Search for the cell housing the specified text and yield its (X, Y) center coordinate. 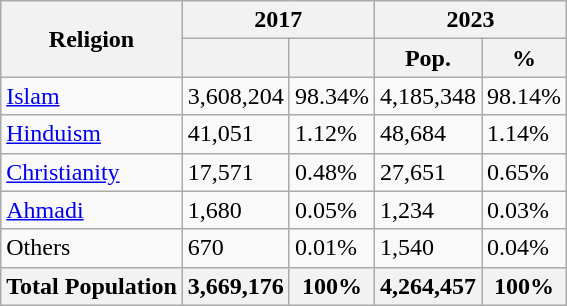
3,608,204 (236, 96)
0.03% (524, 210)
17,571 (236, 172)
0.05% (332, 210)
1.12% (332, 134)
1.14% (524, 134)
2023 (470, 20)
27,651 (428, 172)
2017 (278, 20)
3,669,176 (236, 286)
% (524, 58)
0.04% (524, 248)
Religion (92, 39)
4,264,457 (428, 286)
Christianity (92, 172)
Total Population (92, 286)
Pop. (428, 58)
1,234 (428, 210)
Islam (92, 96)
4,185,348 (428, 96)
0.01% (332, 248)
41,051 (236, 134)
98.34% (332, 96)
48,684 (428, 134)
98.14% (524, 96)
0.48% (332, 172)
Ahmadi (92, 210)
0.65% (524, 172)
Hinduism (92, 134)
1,680 (236, 210)
670 (236, 248)
Others (92, 248)
1,540 (428, 248)
